Scan for the cell matching the given text and deliver its (X, Y) coordinate at center. 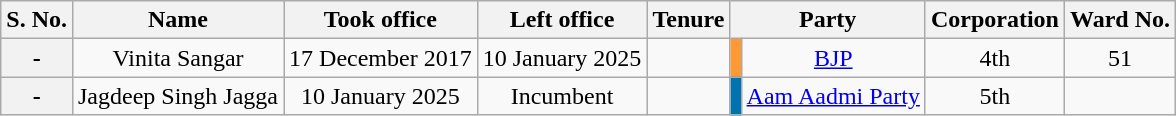
4th (994, 58)
Took office (381, 20)
Left office (562, 20)
Jagdeep Singh Jagga (178, 96)
Vinita Sangar (178, 58)
Incumbent (562, 96)
BJP (833, 58)
S. No. (37, 20)
Party (828, 20)
51 (1120, 58)
17 December 2017 (381, 58)
Ward No. (1120, 20)
Name (178, 20)
Tenure (688, 20)
Corporation (994, 20)
5th (994, 96)
Aam Aadmi Party (833, 96)
